Provide the (X, Y) coordinate of the cell's center where the given text is located.  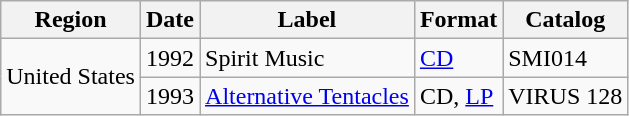
CD, LP (458, 96)
Spirit Music (308, 58)
1992 (170, 58)
Date (170, 20)
Label (308, 20)
SMI014 (566, 58)
VIRUS 128 (566, 96)
Region (71, 20)
Catalog (566, 20)
1993 (170, 96)
CD (458, 58)
Format (458, 20)
United States (71, 77)
Alternative Tentacles (308, 96)
